Scan for the cell matching the given text and deliver its [X, Y] coordinate at center. 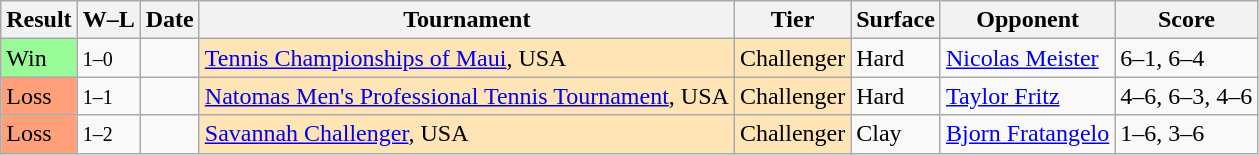
4–6, 6–3, 4–6 [1186, 96]
Surface [896, 20]
1–1 [108, 96]
Score [1186, 20]
Date [170, 20]
1–2 [108, 134]
Tier [792, 20]
Clay [896, 134]
Taylor Fritz [1027, 96]
W–L [108, 20]
Result [39, 20]
Bjorn Fratangelo [1027, 134]
Opponent [1027, 20]
Nicolas Meister [1027, 58]
1–0 [108, 58]
Tennis Championships of Maui, USA [466, 58]
Savannah Challenger, USA [466, 134]
Natomas Men's Professional Tennis Tournament, USA [466, 96]
1–6, 3–6 [1186, 134]
6–1, 6–4 [1186, 58]
Tournament [466, 20]
Win [39, 58]
